Identify which cell holds the provided text, then report its [x, y] central coordinate. 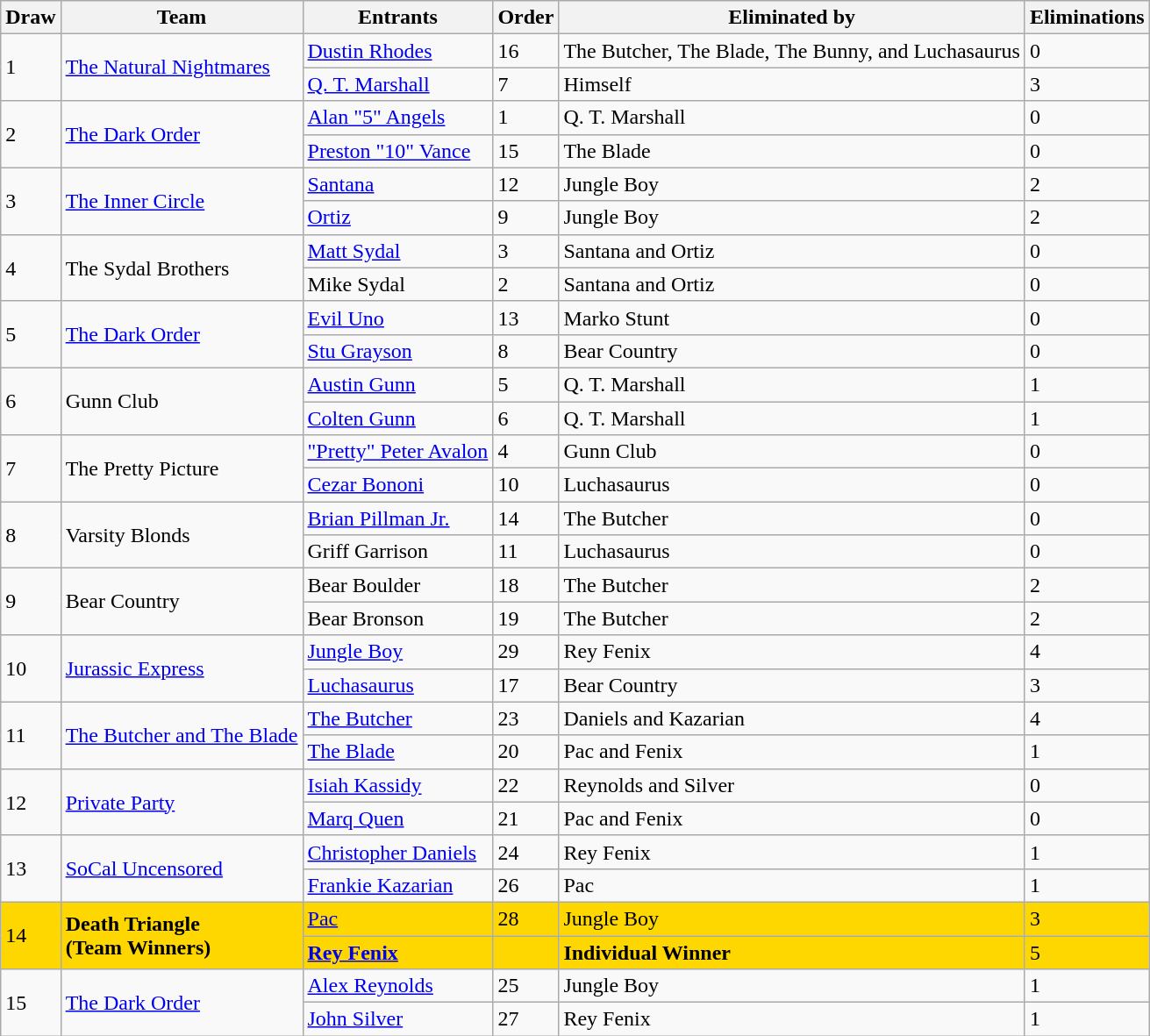
25 [526, 986]
Individual Winner [792, 952]
24 [526, 852]
Christopher Daniels [398, 852]
Himself [792, 84]
Isiah Kassidy [398, 785]
Order [526, 18]
The Sydal Brothers [182, 268]
Eliminated by [792, 18]
Griff Garrison [398, 552]
SoCal Uncensored [182, 868]
19 [526, 618]
Draw [31, 18]
Matt Sydal [398, 251]
Frankie Kazarian [398, 885]
Bear Boulder [398, 585]
Daniels and Kazarian [792, 718]
Preston "10" Vance [398, 151]
Cezar Bononi [398, 485]
Stu Grayson [398, 351]
Alan "5" Angels [398, 118]
The Inner Circle [182, 201]
Marko Stunt [792, 318]
The Natural Nightmares [182, 68]
28 [526, 918]
The Butcher, The Blade, The Bunny, and Luchasaurus [792, 51]
23 [526, 718]
16 [526, 51]
The Butcher and The Blade [182, 735]
27 [526, 1019]
Dustin Rhodes [398, 51]
Bear Bronson [398, 618]
Marq Quen [398, 818]
Death Triangle(Team Winners) [182, 935]
29 [526, 652]
Alex Reynolds [398, 986]
26 [526, 885]
22 [526, 785]
17 [526, 685]
Varsity Blonds [182, 535]
Ortiz [398, 218]
Reynolds and Silver [792, 785]
Entrants [398, 18]
Mike Sydal [398, 284]
Jurassic Express [182, 668]
18 [526, 585]
Eliminations [1087, 18]
Evil Uno [398, 318]
Private Party [182, 802]
Austin Gunn [398, 384]
20 [526, 752]
Team [182, 18]
The Pretty Picture [182, 468]
John Silver [398, 1019]
Brian Pillman Jr. [398, 518]
Colten Gunn [398, 418]
Santana [398, 184]
"Pretty" Peter Avalon [398, 452]
21 [526, 818]
